Locate the cell with the specified text and output its (X, Y) center coordinate. 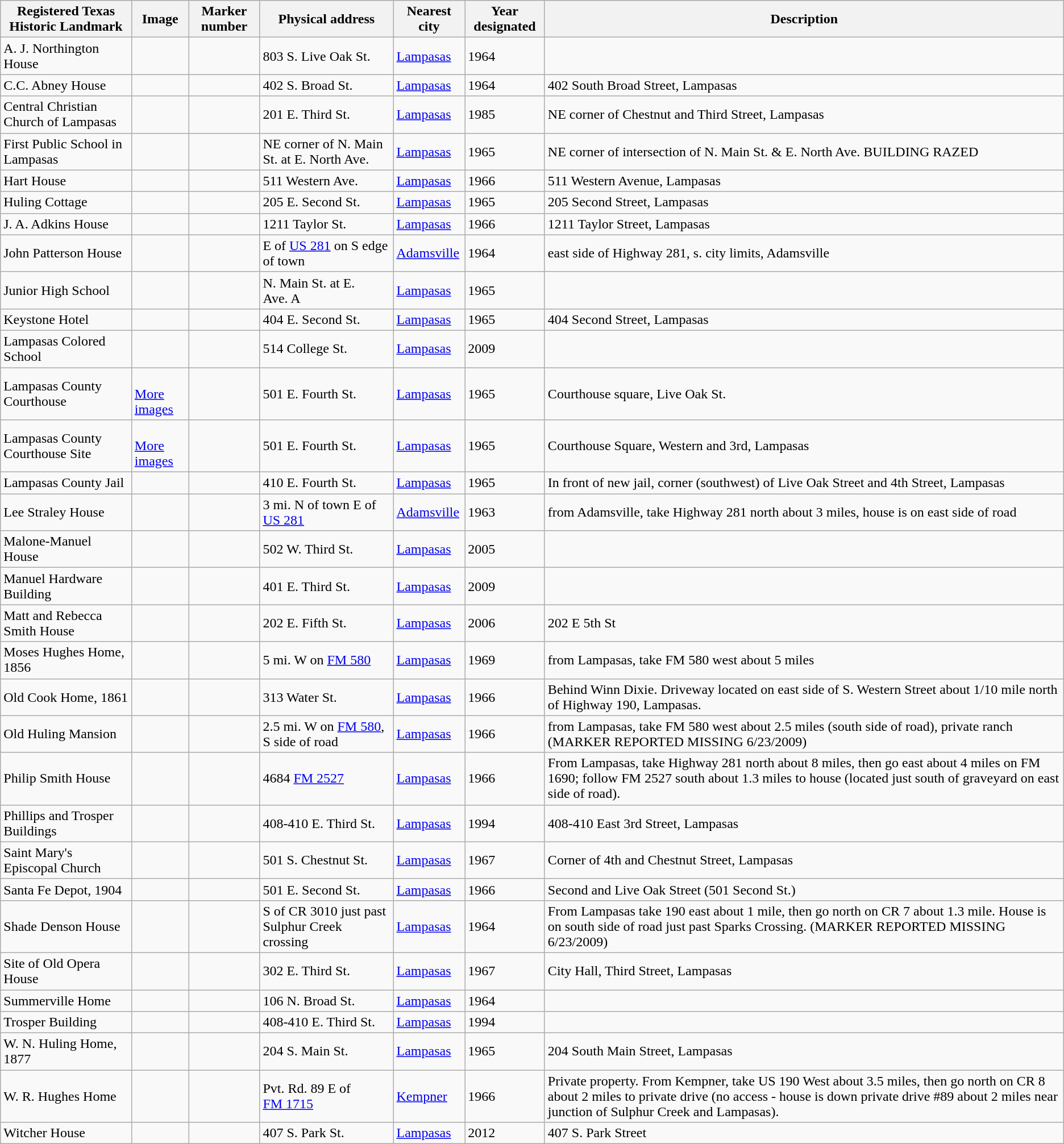
Phillips and Trosper Buildings (66, 823)
John Patterson House (66, 253)
Old Huling Mansion (66, 734)
Courthouse square, Live Oak St. (804, 393)
from Lampasas, take FM 580 west about 5 miles (804, 660)
Description (804, 19)
Witcher House (66, 1133)
from Lampasas, take FM 580 west about 2.5 miles (south side of road), private ranch (MARKER REPORTED MISSING 6/23/2009) (804, 734)
Registered Texas Historic Landmark (66, 19)
Manuel Hardware Building (66, 586)
1211 Taylor Street, Lampasas (804, 224)
402 S. Broad St. (326, 85)
Matt and Rebecca Smith House (66, 623)
Keystone Hotel (66, 319)
In front of new jail, corner (southwest) of Live Oak Street and 4th Street, Lampasas (804, 483)
501 S. Chestnut St. (326, 860)
408-410 East 3rd Street, Lampasas (804, 823)
201 E. Third St. (326, 115)
1969 (505, 660)
W. R. Hughes Home (66, 1096)
NE corner of intersection of N. Main St. & E. North Ave. BUILDING RAZED (804, 151)
Central Christian Church of Lampasas (66, 115)
W. N. Huling Home, 1877 (66, 1051)
J. A. Adkins House (66, 224)
205 E. Second St. (326, 202)
404 E. Second St. (326, 319)
Trosper Building (66, 1022)
Moses Hughes Home, 1856 (66, 660)
Courthouse Square, Western and 3rd, Lampasas (804, 446)
5 mi. W on FM 580 (326, 660)
Image (160, 19)
A. J. Northington House (66, 56)
202 E 5th St (804, 623)
2.5 mi. W on FM 580, S side of road (326, 734)
407 S. Park Street (804, 1133)
313 Water St. (326, 697)
Second and Live Oak Street (501 Second St.) (804, 889)
Kempner (429, 1096)
502 W. Third St. (326, 549)
202 E. Fifth St. (326, 623)
Nearest city (429, 19)
Old Cook Home, 1861 (66, 697)
401 E. Third St. (326, 586)
404 Second Street, Lampasas (804, 319)
402 South Broad Street, Lampasas (804, 85)
Lampasas County Courthouse Site (66, 446)
1211 Taylor St. (326, 224)
Corner of 4th and Chestnut Street, Lampasas (804, 860)
Lee Straley House (66, 513)
2005 (505, 549)
Pvt. Rd. 89 E of FM 1715 (326, 1096)
C.C. Abney House (66, 85)
Marker number (224, 19)
Philip Smith House (66, 779)
Malone-Manuel House (66, 549)
Physical address (326, 19)
First Public School in Lampasas (66, 151)
Santa Fe Depot, 1904 (66, 889)
Behind Winn Dixie. Driveway located on east side of S. Western Street about 1/10 mile north of Highway 190, Lampasas. (804, 697)
NE corner of N. Main St. at E. North Ave. (326, 151)
Shade Denson House (66, 926)
City Hall, Third Street, Lampasas (804, 971)
3 mi. N of town E of US 281 (326, 513)
E of US 281 on S edge of town (326, 253)
Year designated (505, 19)
Huling Cottage (66, 202)
from Adamsville, take Highway 281 north about 3 miles, house is on east side of road (804, 513)
east side of Highway 281, s. city limits, Adamsville (804, 253)
Lampasas County Jail (66, 483)
511 Western Avenue, Lampasas (804, 181)
106 N. Broad St. (326, 1001)
Lampasas County Courthouse (66, 393)
S of CR 3010 just past Sulphur Creek crossing (326, 926)
501 E. Second St. (326, 889)
511 Western Ave. (326, 181)
204 S. Main St. (326, 1051)
Saint Mary's Episcopal Church (66, 860)
Junior High School (66, 290)
2012 (505, 1133)
1985 (505, 115)
Site of Old Opera House (66, 971)
N. Main St. at E. Ave. A (326, 290)
514 College St. (326, 349)
Summerville Home (66, 1001)
2006 (505, 623)
410 E. Fourth St. (326, 483)
205 Second Street, Lampasas (804, 202)
803 S. Live Oak St. (326, 56)
Lampasas Colored School (66, 349)
407 S. Park St. (326, 1133)
Hart House (66, 181)
204 South Main Street, Lampasas (804, 1051)
302 E. Third St. (326, 971)
4684 FM 2527 (326, 779)
NE corner of Chestnut and Third Street, Lampasas (804, 115)
1963 (505, 513)
